Return [x, y] of the center of cell containing provided text 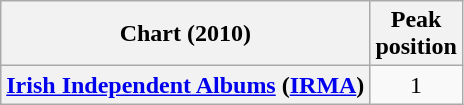
1 [416, 85]
Peak position [416, 34]
Irish Independent Albums (IRMA) [186, 85]
Chart (2010) [186, 34]
